From the cell containing the given text, extract its center point as (X, Y) coordinate. 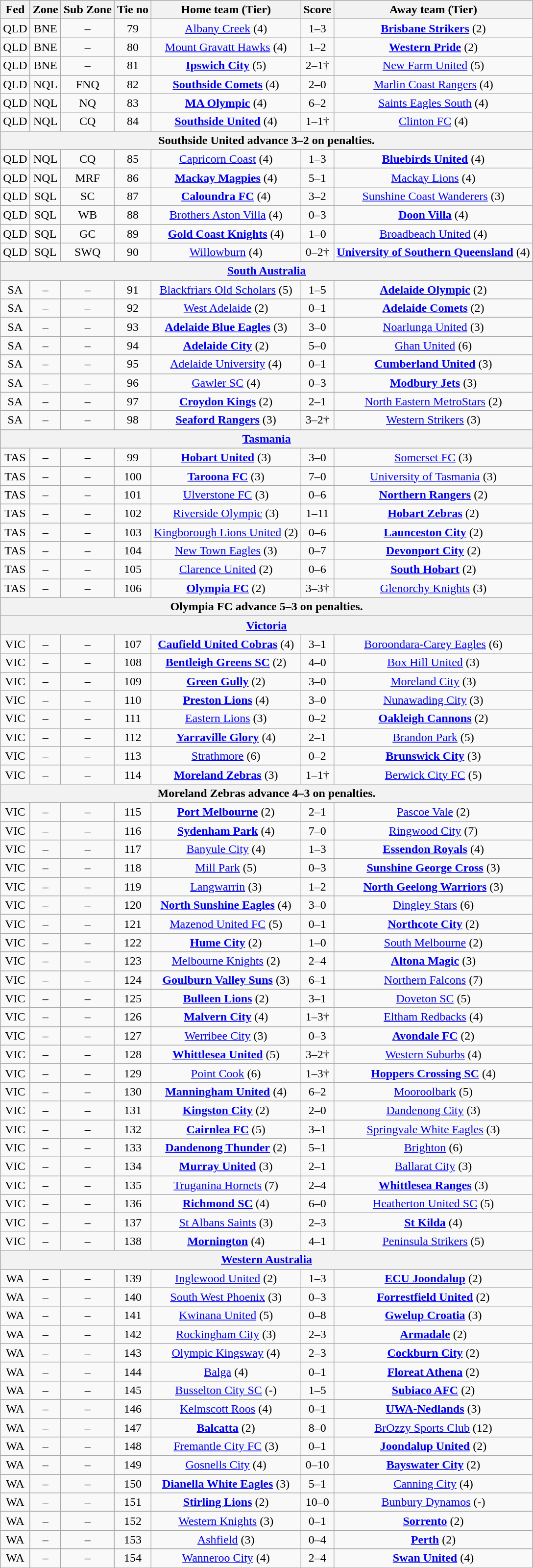
Blackfriars Old Scholars (5) (226, 290)
Eltham Redbacks (4) (434, 1017)
93 (132, 327)
Clinton FC (4) (434, 122)
90 (132, 252)
Cockburn City (2) (434, 1353)
Brisbane Strikers (2) (434, 28)
152 (132, 1521)
Hoppers Crossing SC (4) (434, 1073)
81 (132, 66)
Boroondara-Carey Eagles (6) (434, 644)
Murray United (3) (226, 1167)
Tie no (132, 10)
Caloundra FC (4) (226, 196)
St Albans Saints (3) (226, 1222)
Bayswater City (2) (434, 1465)
140 (132, 1297)
Tasmania (266, 439)
Taroona FC (3) (226, 476)
153 (132, 1540)
Dingley Stars (6) (434, 905)
West Adelaide (2) (226, 308)
Hobart United (3) (226, 457)
Southside United (4) (226, 122)
Langwarrin (3) (226, 887)
Gwelup Croatia (3) (434, 1316)
Mackay Magpies (4) (226, 177)
Willowburn (4) (226, 252)
Point Cook (6) (226, 1073)
6–0 (317, 1204)
Ringwood City (7) (434, 831)
Sydenham Park (4) (226, 831)
115 (132, 812)
MA Olympic (4) (226, 103)
Stirling Lions (2) (226, 1502)
Devonport City (2) (434, 551)
Avondale FC (2) (434, 1036)
Inglewood United (2) (226, 1278)
Western Knights (3) (226, 1521)
Ballarat City (3) (434, 1167)
Springvale White Eagles (3) (434, 1129)
BrOzzy Sports Club (12) (434, 1428)
121 (132, 924)
Mornington (4) (226, 1241)
Brunswick City (3) (434, 756)
124 (132, 980)
Goulburn Valley Suns (3) (226, 980)
Box Hill United (3) (434, 663)
4–0 (317, 663)
South Melbourne (2) (434, 943)
North Eastern MetroStars (2) (434, 401)
Berwick City FC (5) (434, 774)
FNQ (87, 84)
Bulleen Lions (2) (226, 998)
150 (132, 1484)
Oakleigh Cannons (2) (434, 719)
118 (132, 868)
Score (317, 10)
92 (132, 308)
80 (132, 47)
4–1 (317, 1241)
Preston Lions (4) (226, 700)
Sunshine Coast Wanderers (3) (434, 196)
87 (132, 196)
84 (132, 122)
138 (132, 1241)
Home team (Tier) (226, 10)
Mill Park (5) (226, 868)
Victoria (266, 625)
Armadale (2) (434, 1334)
Away team (Tier) (434, 10)
Bentleigh Greens SC (2) (226, 663)
Melbourne Knights (2) (226, 961)
Joondalup United (2) (434, 1446)
Dandenong Thunder (2) (226, 1148)
Perth (2) (434, 1540)
Floreat Athena (2) (434, 1371)
89 (132, 234)
University of Southern Queensland (4) (434, 252)
Forrestfield United (2) (434, 1297)
117 (132, 849)
SC (87, 196)
Swan United (4) (434, 1558)
103 (132, 532)
Riverside Olympic (3) (226, 513)
119 (132, 887)
136 (132, 1204)
Strathmore (6) (226, 756)
Brothers Aston Villa (4) (226, 215)
Cumberland United (3) (434, 364)
Western Australia (266, 1260)
98 (132, 420)
Rockingham City (3) (226, 1334)
St Kilda (4) (434, 1222)
Kwinana United (5) (226, 1316)
Ghan United (6) (434, 346)
97 (132, 401)
ECU Joondalup (2) (434, 1278)
Adelaide Comets (2) (434, 308)
Croydon Kings (2) (226, 401)
106 (132, 588)
Ipswich City (5) (226, 66)
Altona Magic (3) (434, 961)
Mooroolbark (5) (434, 1092)
91 (132, 290)
105 (132, 570)
141 (132, 1316)
Moreland Zebras (3) (226, 774)
North Geelong Warriors (3) (434, 887)
125 (132, 998)
6–1 (317, 980)
Heatherton United SC (5) (434, 1204)
WB (87, 215)
0–7 (317, 551)
0–4 (317, 1540)
Ulverstone FC (3) (226, 495)
99 (132, 457)
Caufield United Cobras (4) (226, 644)
Southside Comets (4) (226, 84)
UWA-Nedlands (3) (434, 1409)
3–3† (317, 588)
Broadbeach United (4) (434, 234)
0–2† (317, 252)
0–10 (317, 1465)
130 (132, 1092)
113 (132, 756)
Gold Coast Knights (4) (226, 234)
137 (132, 1222)
Seaford Rangers (3) (226, 420)
NQ (87, 103)
1–11 (317, 513)
Gosnells City (4) (226, 1465)
142 (132, 1334)
Doon Villa (4) (434, 215)
3–2 (317, 196)
102 (132, 513)
82 (132, 84)
Yarraville Glory (4) (226, 737)
New Town Eagles (3) (226, 551)
145 (132, 1390)
Mackay Lions (4) (434, 177)
Northern Rangers (2) (434, 495)
MRF (87, 177)
109 (132, 681)
114 (132, 774)
Bluebirds United (4) (434, 159)
108 (132, 663)
Somerset FC (3) (434, 457)
148 (132, 1446)
Subiaco AFC (2) (434, 1390)
Busselton City SC (-) (226, 1390)
Malvern City (4) (226, 1017)
Olympia FC advance 5–3 on penalties. (266, 607)
5–0 (317, 346)
Adelaide Blue Eagles (3) (226, 327)
147 (132, 1428)
Eastern Lions (3) (226, 719)
94 (132, 346)
2–1† (317, 66)
Saints Eagles South (4) (434, 103)
Green Gully (2) (226, 681)
144 (132, 1371)
Albany Creek (4) (226, 28)
Ashfield (3) (226, 1540)
Northern Falcons (7) (434, 980)
Noarlunga United (3) (434, 327)
107 (132, 644)
95 (132, 364)
Dianella White Eagles (3) (226, 1484)
Nunawading City (3) (434, 700)
126 (132, 1017)
Bunbury Dynamos (-) (434, 1502)
Truganina Hornets (7) (226, 1185)
86 (132, 177)
Wanneroo City (4) (226, 1558)
Modbury Jets (3) (434, 383)
Brighton (6) (434, 1148)
Mazenod United FC (5) (226, 924)
85 (132, 159)
131 (132, 1110)
123 (132, 961)
Olympia FC (2) (226, 588)
South Hobart (2) (434, 570)
Banyule City (4) (226, 849)
100 (132, 476)
116 (132, 831)
Fed (15, 10)
Peninsula Strikers (5) (434, 1241)
Western Suburbs (4) (434, 1054)
122 (132, 943)
Moreland City (3) (434, 681)
Manningham United (4) (226, 1092)
139 (132, 1278)
Adelaide City (2) (226, 346)
Mount Gravatt Hawks (4) (226, 47)
83 (132, 103)
8–0 (317, 1428)
Cairnlea FC (5) (226, 1129)
112 (132, 737)
Brandon Park (5) (434, 737)
Sub Zone (87, 10)
Hume City (2) (226, 943)
146 (132, 1409)
Northcote City (2) (434, 924)
Hobart Zebras (2) (434, 513)
127 (132, 1036)
Adelaide Olympic (2) (434, 290)
Sorrento (2) (434, 1521)
0–8 (317, 1316)
Clarence United (2) (226, 570)
149 (132, 1465)
Dandenong City (3) (434, 1110)
Moreland Zebras advance 4–3 on penalties. (266, 793)
Balcatta (2) (226, 1428)
79 (132, 28)
Western Pride (2) (434, 47)
Sunshine George Cross (3) (434, 868)
South Australia (266, 271)
Western Strikers (3) (434, 420)
128 (132, 1054)
Kingston City (2) (226, 1110)
New Farm United (5) (434, 66)
Doveton SC (5) (434, 998)
Gawler SC (4) (226, 383)
10–0 (317, 1502)
135 (132, 1185)
88 (132, 215)
154 (132, 1558)
129 (132, 1073)
Olympic Kingsway (4) (226, 1353)
North Sunshine Eagles (4) (226, 905)
Kingborough Lions United (2) (226, 532)
GC (87, 234)
Kelmscott Roos (4) (226, 1409)
151 (132, 1502)
SWQ (87, 252)
Whittlesea United (5) (226, 1054)
Whittlesea Ranges (3) (434, 1185)
134 (132, 1167)
Adelaide University (4) (226, 364)
Balga (4) (226, 1371)
Port Melbourne (2) (226, 812)
Werribee City (3) (226, 1036)
Glenorchy Knights (3) (434, 588)
Canning City (4) (434, 1484)
Zone (45, 10)
Marlin Coast Rangers (4) (434, 84)
Fremantle City FC (3) (226, 1446)
133 (132, 1148)
South West Phoenix (3) (226, 1297)
111 (132, 719)
Capricorn Coast (4) (226, 159)
101 (132, 495)
University of Tasmania (3) (434, 476)
104 (132, 551)
110 (132, 700)
Richmond SC (4) (226, 1204)
96 (132, 383)
143 (132, 1353)
120 (132, 905)
Southside United advance 3–2 on penalties. (266, 140)
Essendon Royals (4) (434, 849)
Pascoe Vale (2) (434, 812)
132 (132, 1129)
Launceston City (2) (434, 532)
